Find where the given text appears and provide that cell's center as [x, y] coordinate. 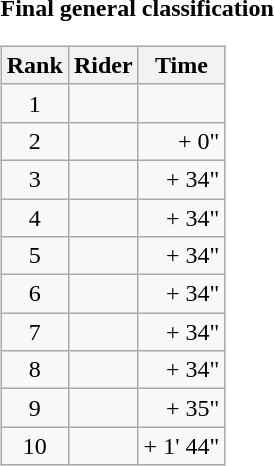
7 [34, 332]
3 [34, 179]
+ 35" [182, 408]
Time [182, 65]
9 [34, 408]
4 [34, 217]
1 [34, 103]
Rider [103, 65]
+ 0" [182, 141]
5 [34, 256]
+ 1' 44" [182, 446]
10 [34, 446]
2 [34, 141]
8 [34, 370]
6 [34, 294]
Rank [34, 65]
